Find where the given text appears and provide that cell's center as [x, y] coordinate. 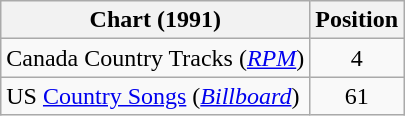
4 [357, 58]
Position [357, 20]
Canada Country Tracks (RPM) [156, 58]
US Country Songs (Billboard) [156, 96]
61 [357, 96]
Chart (1991) [156, 20]
